Capture the cell that displays the provided text and extract its (X, Y) central coordinate. 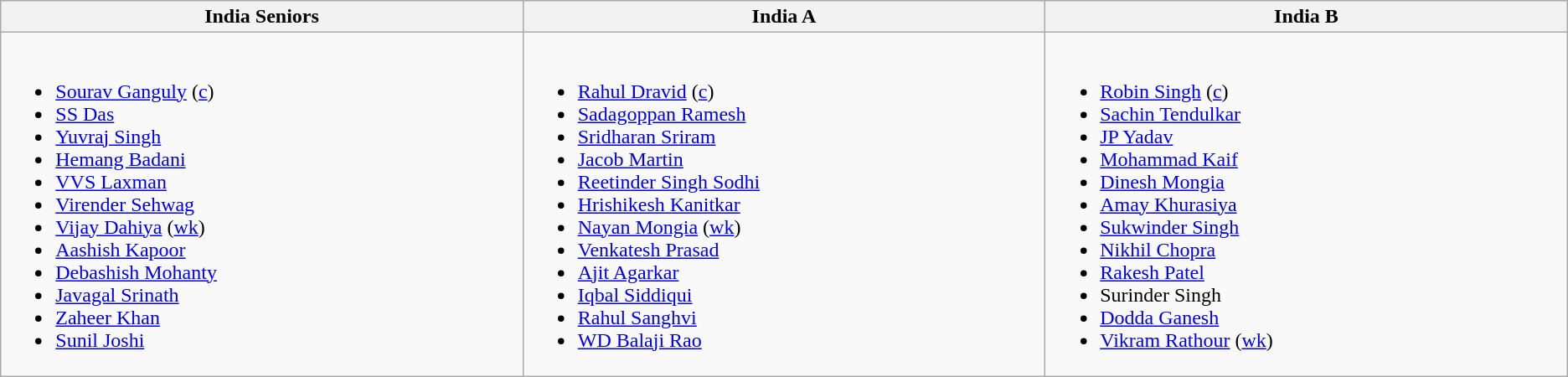
India A (784, 17)
India Seniors (261, 17)
India B (1307, 17)
